Locate the cell with the specified text and output its [X, Y] center coordinate. 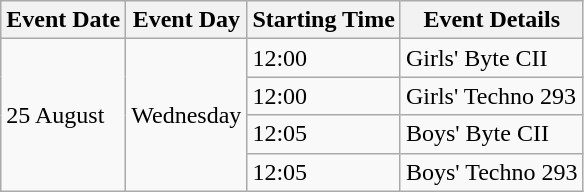
Girls' Techno 293 [492, 96]
Boys' Byte CII [492, 134]
Event Date [64, 20]
Girls' Byte CII [492, 58]
Wednesday [186, 115]
Event Details [492, 20]
25 August [64, 115]
Boys' Techno 293 [492, 172]
Starting Time [324, 20]
Event Day [186, 20]
